Output the (x, y) coordinate of the center of the cell containing the given text.  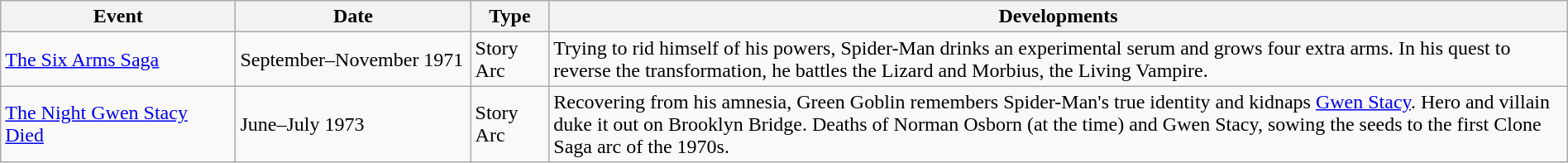
June–July 1973 (353, 124)
The Six Arms Saga (118, 60)
Type (509, 17)
Date (353, 17)
The Night Gwen Stacy Died (118, 124)
September–November 1971 (353, 60)
Event (118, 17)
Developments (1059, 17)
